Return [X, Y] of the center of cell containing provided text 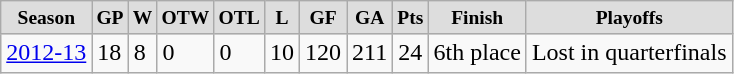
GP [110, 18]
W [142, 18]
6th place [477, 53]
Lost in quarterfinals [629, 53]
OTL [239, 18]
L [282, 18]
10 [282, 53]
Playoffs [629, 18]
Season [46, 18]
OTW [186, 18]
GA [370, 18]
Pts [410, 18]
24 [410, 53]
GF [322, 18]
8 [142, 53]
211 [370, 53]
18 [110, 53]
2012-13 [46, 53]
120 [322, 53]
Finish [477, 18]
